Locate the cell with the specified text and output its (X, Y) center coordinate. 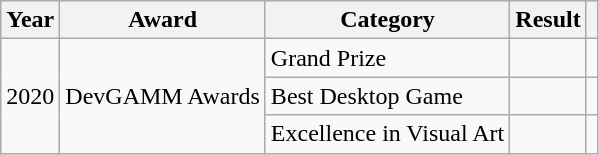
Best Desktop Game (387, 96)
2020 (30, 96)
Award (163, 20)
Grand Prize (387, 58)
Result (548, 20)
Category (387, 20)
Excellence in Visual Art (387, 134)
Year (30, 20)
DevGAMM Awards (163, 96)
